Output the (X, Y) coordinate of the center of the cell containing the given text.  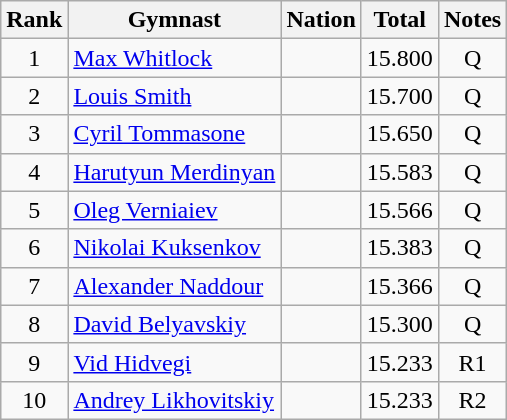
4 (34, 172)
15.566 (400, 210)
7 (34, 286)
2 (34, 96)
15.383 (400, 248)
15.300 (400, 324)
Total (400, 20)
Max Whitlock (174, 58)
Rank (34, 20)
15.650 (400, 134)
15.800 (400, 58)
9 (34, 362)
Cyril Tommasone (174, 134)
Harutyun Merdinyan (174, 172)
Alexander Naddour (174, 286)
R2 (472, 400)
Notes (472, 20)
Oleg Verniaiev (174, 210)
3 (34, 134)
15.583 (400, 172)
Nation (321, 20)
Andrey Likhovitskiy (174, 400)
1 (34, 58)
15.366 (400, 286)
5 (34, 210)
Gymnast (174, 20)
8 (34, 324)
10 (34, 400)
Vid Hidvegi (174, 362)
Nikolai Kuksenkov (174, 248)
6 (34, 248)
15.700 (400, 96)
Louis Smith (174, 96)
R1 (472, 362)
David Belyavskiy (174, 324)
